Scan for the cell matching the given text and deliver its (x, y) coordinate at center. 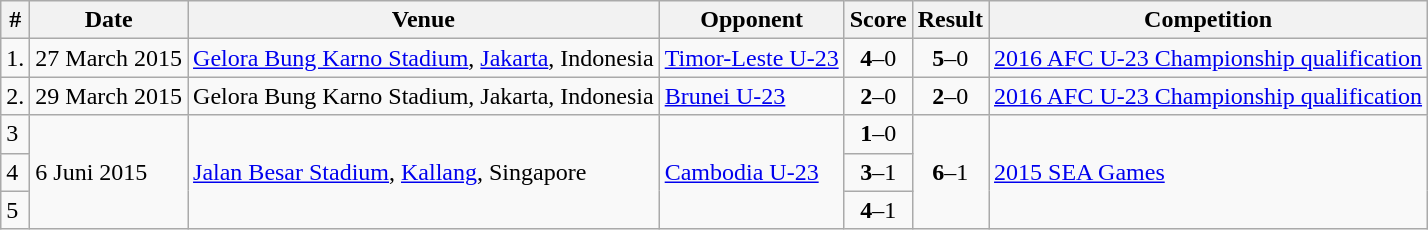
Jalan Besar Stadium, Kallang, Singapore (424, 172)
Brunei U-23 (752, 96)
29 March 2015 (109, 96)
3 (16, 134)
Opponent (752, 20)
Score (878, 20)
2015 SEA Games (1208, 172)
2. (16, 96)
4–1 (878, 210)
Venue (424, 20)
# (16, 20)
Result (950, 20)
1. (16, 58)
6 Juni 2015 (109, 172)
Date (109, 20)
4–0 (878, 58)
5 (16, 210)
27 March 2015 (109, 58)
6–1 (950, 172)
Timor-Leste U-23 (752, 58)
Competition (1208, 20)
Cambodia U-23 (752, 172)
5–0 (950, 58)
1–0 (878, 134)
3–1 (878, 172)
4 (16, 172)
